For the text-containing cell, return its midpoint in (x, y) coordinate format. 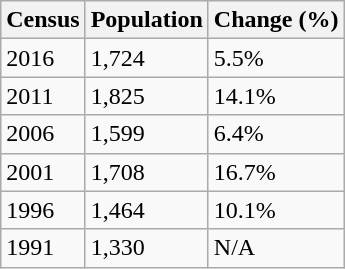
Census (43, 20)
1,330 (146, 248)
5.5% (276, 58)
1,599 (146, 134)
14.1% (276, 96)
1,708 (146, 172)
N/A (276, 248)
Change (%) (276, 20)
10.1% (276, 210)
2011 (43, 96)
16.7% (276, 172)
1991 (43, 248)
Population (146, 20)
6.4% (276, 134)
2016 (43, 58)
1,825 (146, 96)
1996 (43, 210)
2006 (43, 134)
2001 (43, 172)
1,724 (146, 58)
1,464 (146, 210)
